Determine the [x, y] coordinate at the center of the cell enclosing the given text.  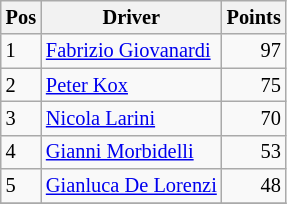
3 [21, 118]
Gianluca De Lorenzi [132, 186]
5 [21, 186]
70 [254, 118]
75 [254, 85]
48 [254, 186]
Peter Kox [132, 85]
Pos [21, 17]
Driver [132, 17]
2 [21, 85]
1 [21, 51]
53 [254, 152]
Nicola Larini [132, 118]
Points [254, 17]
Gianni Morbidelli [132, 152]
4 [21, 152]
97 [254, 51]
Fabrizio Giovanardi [132, 51]
